Identify which cell holds the provided text, then report its [X, Y] central coordinate. 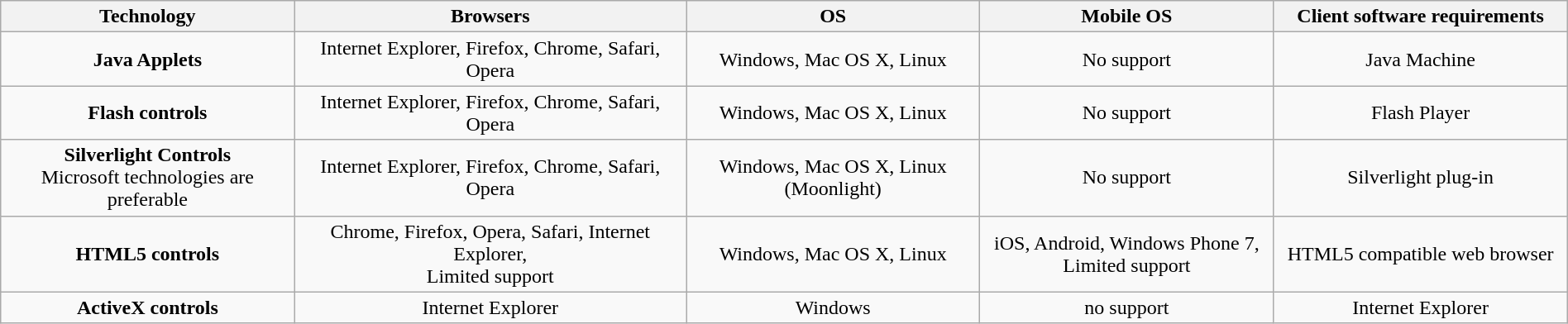
Silverlight ControlsMicrosoft technologies are preferable [147, 178]
iOS, Android, Windows Phone 7,Limited support [1126, 254]
Technology [147, 17]
ActiveX controls [147, 307]
Flash Player [1421, 112]
HTML5 controls [147, 254]
Chrome, Firefox, Opera, Safari, Internet Explorer,Limited support [490, 254]
Mobile OS [1126, 17]
Windows, Mac OS X, Linux (Moonlight) [834, 178]
no support [1126, 307]
Client software requirements [1421, 17]
Windows [834, 307]
Java Applets [147, 60]
HTML5 compatible web browser [1421, 254]
Silverlight plug-in [1421, 178]
Java Machine [1421, 60]
Browsers [490, 17]
Flash controls [147, 112]
OS [834, 17]
